Provide the [X, Y] coordinate of the cell's center where the given text is located.  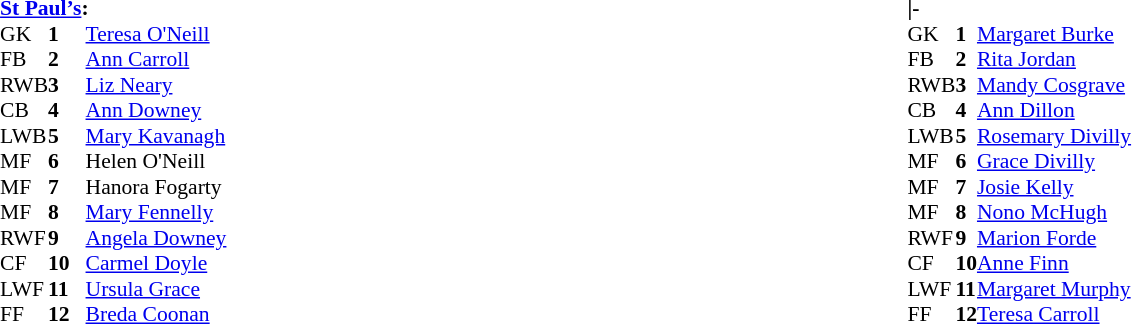
Carmel Doyle [156, 263]
Ann Dillon [1054, 111]
Angela Downey [156, 238]
Mandy Cosgrave [1054, 85]
Ursula Grace [156, 289]
Margaret Murphy [1054, 289]
Teresa O'Neill [156, 34]
Rosemary Divilly [1054, 136]
Margaret Burke [1054, 34]
Nono McHugh [1054, 213]
Liz Neary [156, 85]
Hanora Fogarty [156, 187]
Helen O'Neill [156, 161]
Grace Divilly [1054, 161]
Mary Kavanagh [156, 136]
Marion Forde [1054, 238]
Ann Downey [156, 111]
Ann Carroll [156, 59]
Rita Jordan [1054, 59]
Mary Fennelly [156, 213]
Anne Finn [1054, 263]
Josie Kelly [1054, 187]
